From the cell containing the given text, extract its center point as [x, y] coordinate. 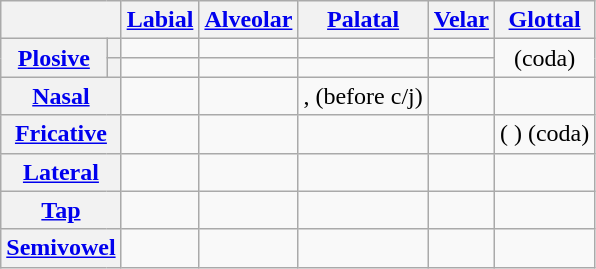
, (before c/j) [363, 96]
Alveolar [248, 20]
Lateral [61, 172]
Plosive [54, 58]
Semivowel [61, 248]
Nasal [61, 96]
Tap [61, 210]
Glottal [544, 20]
( ) (coda) [544, 134]
Labial [160, 20]
Velar [461, 20]
Fricative [61, 134]
(coda) [544, 58]
Palatal [363, 20]
